Extract the (X, Y) coordinate from the center of the cell holding the provided text.  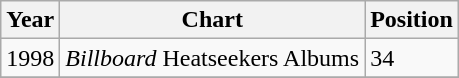
Year (30, 20)
Position (412, 20)
1998 (30, 58)
34 (412, 58)
Billboard Heatseekers Albums (212, 58)
Chart (212, 20)
